Provide the [x, y] coordinate of the cell's center where the given text is located.  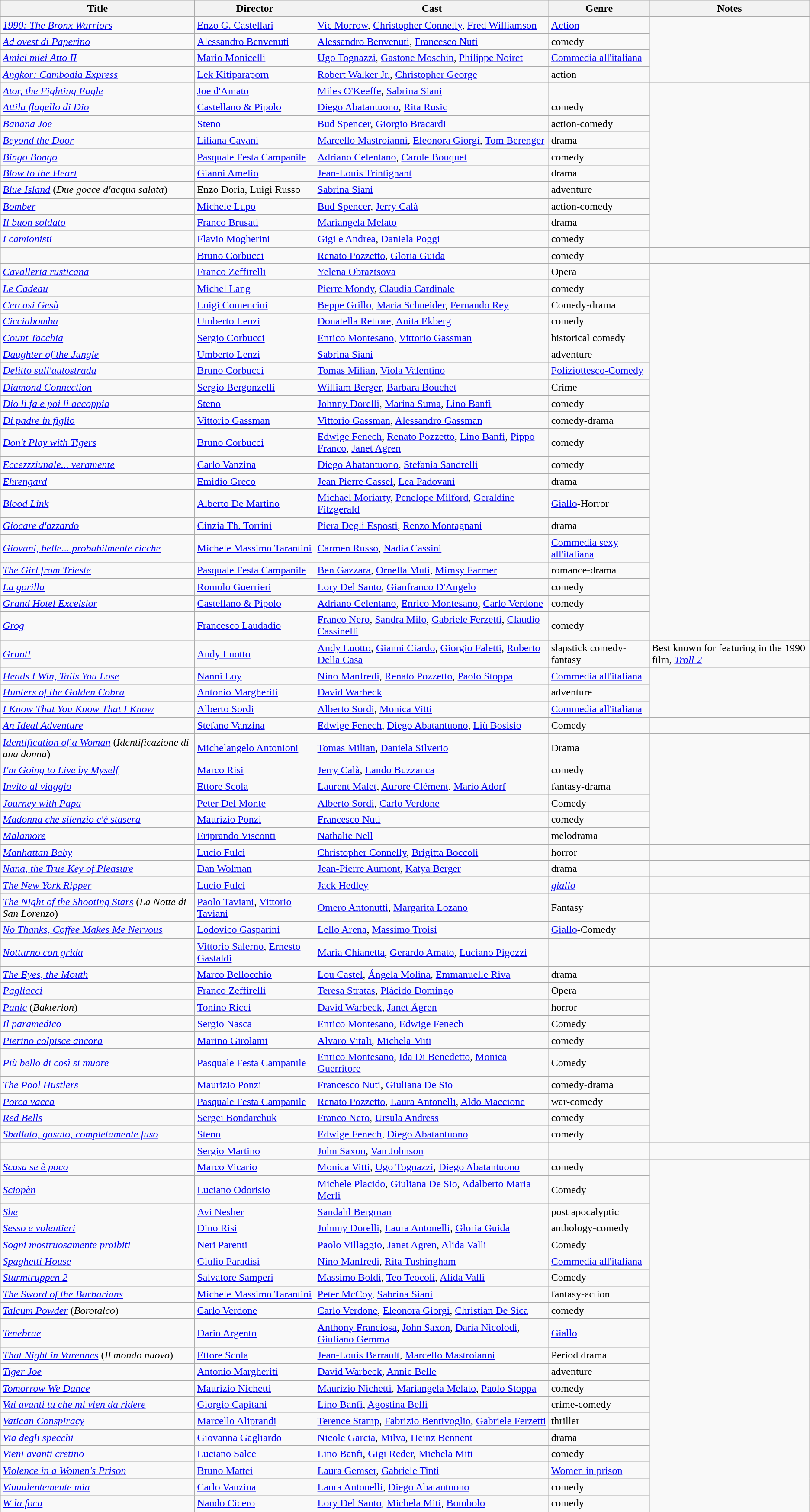
Nicole Garcia, Milva, Heinz Bennent [432, 1438]
Sergio Martino [255, 1151]
Tomas Milian, Viola Valentino [432, 371]
Pagliacci [98, 991]
Tomas Milian, Daniela Silverio [432, 747]
Alessandro Benvenuti [255, 42]
Beppe Grillo, Maria Schneider, Fernando Rey [432, 305]
Vittorio Salerno, Ernesto Gastaldi [255, 952]
Delitto sull'autostrada [98, 371]
Paolo Villaggio, Janet Agren, Alida Valli [432, 1245]
I Know That You Know That I Know [98, 709]
Alessandro Benvenuti, Francesco Nuti [432, 42]
Dario Argento [255, 1333]
Nando Cicero [255, 1503]
Yelena Obraztsova [432, 272]
Angkor: Cambodia Express [98, 74]
Peter Del Monte [255, 803]
Lory Del Santo, Michela Miti, Bombolo [432, 1503]
Ehrengard [98, 481]
Director [255, 9]
David Warbeck, Janet Ågren [432, 1007]
Violence in a Women's Prison [98, 1470]
Nana, the True Key of Pleasure [98, 869]
Marco Bellocchio [255, 974]
Bud Spencer, Giorgio Bracardi [432, 124]
I'm Going to Live by Myself [98, 770]
romance-drama [599, 570]
Enrico Montesano, Vittorio Gassman [432, 338]
Bruno Mattei [255, 1470]
Francesco Nuti [432, 820]
Andy Luotto, Gianni Ciardo, Giorgio Faletti, Roberto Della Casa [432, 654]
Terence Stamp, Fabrizio Bentivoglio, Gabriele Ferzetti [432, 1421]
Genre [599, 9]
Ugo Tognazzi, Gastone Moschin, Philippe Noiret [432, 58]
Edwige Fenech, Diego Abatantuono, Liù Bosisio [432, 725]
Laura Gemser, Gabriele Tinti [432, 1470]
Michel Lang [255, 288]
Cinzia Th. Torrini [255, 526]
Tiger Joe [98, 1371]
Bomber [98, 206]
Nanni Loy [255, 676]
Action [599, 25]
Michael Moriarty, Penelope Milford, Geraldine Fitzgerald [432, 503]
Johnny Dorelli, Marina Suma, Lino Banfi [432, 404]
Via degli specchi [98, 1438]
Nino Manfredi, Rita Tushingham [432, 1261]
Cicciabomba [98, 321]
Salvatore Samperi [255, 1278]
Sergio Bergonzelli [255, 387]
Alberto Sordi, Carlo Verdone [432, 803]
La gorilla [98, 587]
The Night of the Shooting Stars (La Notte di San Lorenzo) [98, 907]
Notes [730, 9]
Giulio Paradisi [255, 1261]
Spaghetti House [98, 1261]
Jean Pierre Cassel, Lea Padovani [432, 481]
Gigi e Andrea, Daniela Poggi [432, 239]
slapstick comedy-fantasy [599, 654]
Giovani, belle... probabilmente ricche [98, 548]
Nino Manfredi, Renato Pozzetto, Paolo Stoppa [432, 676]
Michelangelo Antonioni [255, 747]
Tenebrae [98, 1333]
Giovanna Gagliardo [255, 1438]
Bud Spencer, Jerry Calà [432, 206]
The Pool Hustlers [98, 1085]
Franco Brusati [255, 223]
giallo [599, 885]
Liliana Cavani [255, 140]
Vic Morrow, Christopher Connelly, Fred Williamson [432, 25]
Laurent Malet, Aurore Clément, Mario Adorf [432, 786]
Franco Nero, Ursula Andress [432, 1118]
Sergio Nasca [255, 1024]
Nathalie Nell [432, 836]
Period drama [599, 1355]
Blow to the Heart [98, 173]
Tonino Ricci [255, 1007]
Lino Banfi, Gigi Reder, Michela Miti [432, 1454]
crime-comedy [599, 1405]
Pierino colpisce ancora [98, 1040]
Andy Luotto [255, 654]
Fantasy [599, 907]
Blue Island (Due gocce d'acqua salata) [98, 189]
Marco Vicario [255, 1167]
Diego Abatantuono, Rita Rusic [432, 107]
Avi Nesher [255, 1212]
Poliziottesco-Comedy [599, 371]
Pierre Mondy, Claudia Cardinale [432, 288]
Talcum Powder (Borotalco) [98, 1310]
Grand Hotel Excelsior [98, 603]
Giallo [599, 1333]
Peter McCoy, Sabrina Siani [432, 1294]
Sogni mostruosamente proibiti [98, 1245]
Omero Antonutti, Margarita Lozano [432, 907]
Journey with Papa [98, 803]
Luciano Odorisio [255, 1189]
Renato Pozzetto, Gloria Guida [432, 256]
Maurizio Nichetti, Mariangela Melato, Paolo Stoppa [432, 1388]
I camionisti [98, 239]
Invito al viaggio [98, 786]
Lek Kitiparaporn [255, 74]
Dan Wolman [255, 869]
Heads I Win, Tails You Lose [98, 676]
Gianni Amelio [255, 173]
Carlo Verdone [255, 1310]
W la foca [98, 1503]
Daughter of the Jungle [98, 354]
Sturmtruppen 2 [98, 1278]
Grunt! [98, 654]
Edwige Fenech, Diego Abatantuono [432, 1134]
Alberto De Martino [255, 503]
Maria Chianetta, Gerardo Amato, Luciano Pigozzi [432, 952]
William Berger, Barbara Bouchet [432, 387]
Teresa Stratas, Plácido Domingo [432, 991]
Robert Walker Jr., Christopher George [432, 74]
Drama [599, 747]
Scusa se è poco [98, 1167]
Vittorio Gassman, Alessandro Gassman [432, 420]
Panic (Bakterion) [98, 1007]
Alberto Sordi, Monica Vitti [432, 709]
No Thanks, Coffee Makes Me Nervous [98, 930]
Marcello Mastroianni, Eleonora Giorgi, Tom Berenger [432, 140]
melodrama [599, 836]
Stefano Vanzina [255, 725]
Commedia sexy all'italiana [599, 548]
Il paramedico [98, 1024]
Eccezzziunale... veramente [98, 464]
Luigi Comencini [255, 305]
Sergei Bondarchuk [255, 1118]
Bingo Bongo [98, 157]
Enzo G. Castellari [255, 25]
Vai avanti tu che mi vien da ridere [98, 1405]
Giallo-Comedy [599, 930]
Carmen Russo, Nadia Cassini [432, 548]
Francesco Laudadio [255, 625]
John Saxon, Van Johnson [432, 1151]
The Eyes, the Mouth [98, 974]
Sesso e volentieri [98, 1228]
Emidio Greco [255, 481]
Grog [98, 625]
Eriprando Visconti [255, 836]
Tomorrow We Dance [98, 1388]
Cavalleria rusticana [98, 272]
action [599, 74]
Romolo Guerrieri [255, 587]
fantasy-drama [599, 786]
Cast [432, 9]
Lou Castel, Ángela Molina, Emmanuelle Riva [432, 974]
Ad ovest di Paperino [98, 42]
Lello Arena, Massimo Troisi [432, 930]
Paolo Taviani, Vittorio Taviani [255, 907]
historical comedy [599, 338]
1990: The Bronx Warriors [98, 25]
Johnny Dorelli, Laura Antonelli, Gloria Guida [432, 1228]
Enzo Doria, Luigi Russo [255, 189]
Maurizio Nichetti [255, 1388]
David Warbeck [432, 692]
Adriano Celentano, Carole Bouquet [432, 157]
Sballato, gasato, completamente fuso [98, 1134]
Christopher Connelly, Brigitta Boccoli [432, 852]
Jack Hedley [432, 885]
Comedy-drama [599, 305]
Diamond Connection [98, 387]
The Girl from Trieste [98, 570]
Marco Risi [255, 770]
Best known for featuring in the 1990 film, Troll 2 [730, 654]
Luciano Salce [255, 1454]
Mario Monicelli [255, 58]
Crime [599, 387]
Lino Banfi, Agostina Belli [432, 1405]
Cercasi Gesù [98, 305]
Marino Girolami [255, 1040]
Michele Lupo [255, 206]
The Sword of the Barbarians [98, 1294]
Banana Joe [98, 124]
Di padre in figlio [98, 420]
Giocare d'azzardo [98, 526]
Marcello Aliprandi [255, 1421]
Lodovico Gasparini [255, 930]
Anthony Franciosa, John Saxon, Daria Nicolodi, Giuliano Gemma [432, 1333]
thriller [599, 1421]
war-comedy [599, 1102]
fantasy-action [599, 1294]
Miles O'Keeffe, Sabrina Siani [432, 91]
Sergio Corbucci [255, 338]
Donatella Rettore, Anita Ekberg [432, 321]
Porca vacca [98, 1102]
Red Bells [98, 1118]
Enrico Montesano, Ida Di Benedetto, Monica Guerritore [432, 1062]
Neri Parenti [255, 1245]
Laura Antonelli, Diego Abatantuono [432, 1487]
Vittorio Gassman [255, 420]
The New York Ripper [98, 885]
Enrico Montesano, Edwige Fenech [432, 1024]
Jerry Calà, Lando Buzzanca [432, 770]
That Night in Varennes (Il mondo nuovo) [98, 1355]
Ben Gazzara, Ornella Muti, Mimsy Farmer [432, 570]
Jean-Louis Trintignant [432, 173]
Francesco Nuti, Giuliana De Sio [432, 1085]
Flavio Mogherini [255, 239]
An Ideal Adventure [98, 725]
Jean-Louis Barrault, Marcello Mastroianni [432, 1355]
Amici miei Atto II [98, 58]
Edwige Fenech, Renato Pozzetto, Lino Banfi, Pippo Franco, Janet Agren [432, 442]
Mariangela Melato [432, 223]
Più bello di così si muore [98, 1062]
Beyond the Door [98, 140]
Don't Play with Tigers [98, 442]
Sciopèn [98, 1189]
Vatican Conspiracy [98, 1421]
Blood Link [98, 503]
Malamore [98, 836]
Diego Abatantuono, Stefania Sandrelli [432, 464]
post apocalyptic [599, 1212]
Giallo-Horror [599, 503]
Massimo Boldi, Teo Teocoli, Alida Valli [432, 1278]
She [98, 1212]
Michele Placido, Giuliana De Sio, Adalberto Maria Merli [432, 1189]
Madonna che silenzio c'è stasera [98, 820]
Vieni avanti cretino [98, 1454]
Manhattan Baby [98, 852]
Il buon soldato [98, 223]
Notturno con grida [98, 952]
Joe d'Amato [255, 91]
Attila flagello di Dio [98, 107]
Franco Nero, Sandra Milo, Gabriele Ferzetti, Claudio Cassinelli [432, 625]
Identification of a Woman (Identificazione di una donna) [98, 747]
Dio li fa e poi li accoppia [98, 404]
Giorgio Capitani [255, 1405]
Carlo Verdone, Eleonora Giorgi, Christian De Sica [432, 1310]
Women in prison [599, 1470]
Sandahl Bergman [432, 1212]
Viuuulentemente mia [98, 1487]
Renato Pozzetto, Laura Antonelli, Aldo Maccione [432, 1102]
Count Tacchia [98, 338]
Adriano Celentano, Enrico Montesano, Carlo Verdone [432, 603]
Monica Vitti, Ugo Tognazzi, Diego Abatantuono [432, 1167]
Alvaro Vitali, Michela Miti [432, 1040]
David Warbeck, Annie Belle [432, 1371]
Hunters of the Golden Cobra [98, 692]
Piera Degli Esposti, Renzo Montagnani [432, 526]
anthology-comedy [599, 1228]
Le Cadeau [98, 288]
Jean-Pierre Aumont, Katya Berger [432, 869]
Dino Risi [255, 1228]
Ator, the Fighting Eagle [98, 91]
Alberto Sordi [255, 709]
Title [98, 9]
Lory Del Santo, Gianfranco D'Angelo [432, 587]
